Search for the cell housing the specified text and yield its (X, Y) center coordinate. 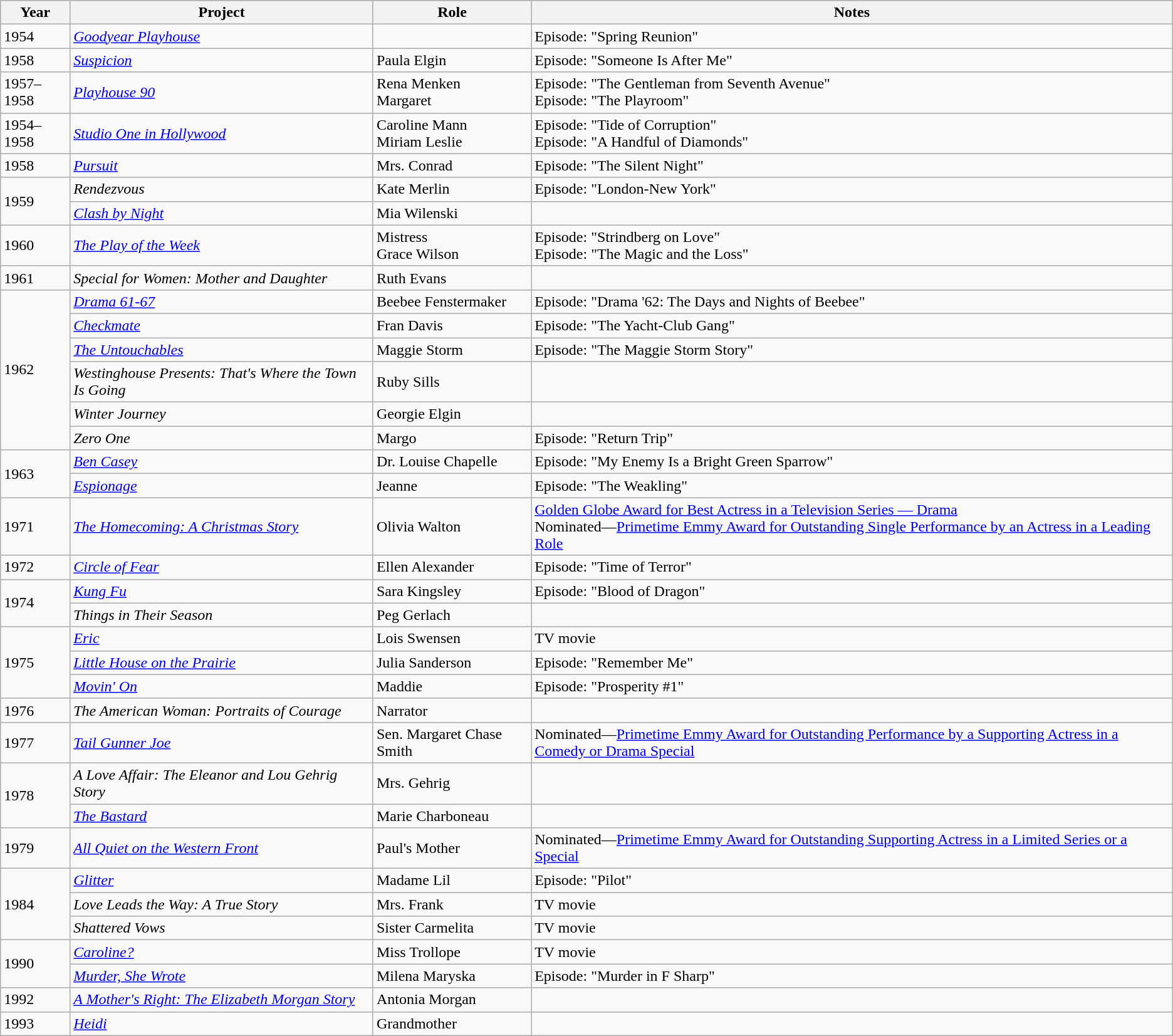
Movin' On (222, 686)
Lois Swensen (452, 639)
Rena MenkenMargaret (452, 93)
Milena Maryska (452, 976)
Episode: "My Enemy Is a Bright Green Sparrow" (852, 462)
1963 (35, 474)
Nominated—Primetime Emmy Award for Outstanding Performance by a Supporting Actress in a Comedy or Drama Special (852, 742)
Suspicion (222, 60)
Notes (852, 13)
Ruby Sills (452, 382)
Episode: "Blood of Dragon" (852, 591)
Eric (222, 639)
Antonia Morgan (452, 1000)
Caroline? (222, 952)
The Play of the Week (222, 246)
Marie Charboneau (452, 815)
Kung Fu (222, 591)
1984 (35, 904)
Mrs. Gehrig (452, 783)
Murder, She Wrote (222, 976)
Madame Lil (452, 881)
Clash by Night (222, 213)
Sara Kingsley (452, 591)
Dr. Louise Chapelle (452, 462)
1979 (35, 849)
1972 (35, 567)
Espionage (222, 486)
Episode: "Murder in F Sharp" (852, 976)
Shattered Vows (222, 928)
Little House on the Prairie (222, 662)
Playhouse 90 (222, 93)
Rendezvous (222, 189)
Paul's Mother (452, 849)
Ellen Alexander (452, 567)
1954–1958 (35, 133)
Pursuit (222, 165)
Maddie (452, 686)
Goodyear Playhouse (222, 36)
Studio One in Hollywood (222, 133)
Episode: "Strindberg on Love"Episode: "The Magic and the Loss" (852, 246)
1959 (35, 201)
1974 (35, 603)
Episode: "Spring Reunion" (852, 36)
1992 (35, 1000)
Episode: "Someone Is After Me" (852, 60)
1962 (35, 370)
Circle of Fear (222, 567)
Episode: "Prosperity #1" (852, 686)
Grandmother (452, 1023)
Ruth Evans (452, 278)
Beebee Fenstermaker (452, 301)
Westinghouse Presents: That's Where the Town Is Going (222, 382)
Peg Gerlach (452, 615)
Heidi (222, 1023)
1971 (35, 526)
Caroline MannMiriam Leslie (452, 133)
Episode: "The Silent Night" (852, 165)
Jeanne (452, 486)
All Quiet on the Western Front (222, 849)
Episode: "London-New York" (852, 189)
Episode: "The Gentleman from Seventh Avenue"Episode: "The Playroom" (852, 93)
Georgie Elgin (452, 414)
Tail Gunner Joe (222, 742)
The Untouchables (222, 349)
The Bastard (222, 815)
Episode: "Drama '62: The Days and Nights of Beebee" (852, 301)
Fran Davis (452, 325)
Episode: "Return Trip" (852, 438)
A Love Affair: The Eleanor and Lou Gehrig Story (222, 783)
Episode: "The Weakling" (852, 486)
Olivia Walton (452, 526)
Drama 61-67 (222, 301)
Episode: "Time of Terror" (852, 567)
Julia Sanderson (452, 662)
Special for Women: Mother and Daughter (222, 278)
Margo (452, 438)
Maggie Storm (452, 349)
1990 (35, 964)
Role (452, 13)
Things in Their Season (222, 615)
Year (35, 13)
MistressGrace Wilson (452, 246)
Mrs. Conrad (452, 165)
Ben Casey (222, 462)
Mia Wilenski (452, 213)
The American Woman: Portraits of Courage (222, 710)
Kate Merlin (452, 189)
1976 (35, 710)
Episode: "The Maggie Storm Story" (852, 349)
Episode: "Tide of Corruption"Episode: "A Handful of Diamonds" (852, 133)
Winter Journey (222, 414)
1957–1958 (35, 93)
Sen. Margaret Chase Smith (452, 742)
Checkmate (222, 325)
Zero One (222, 438)
Episode: "The Yacht-Club Gang" (852, 325)
Love Leads the Way: A True Story (222, 904)
1993 (35, 1023)
Nominated—Primetime Emmy Award for Outstanding Supporting Actress in a Limited Series or a Special (852, 849)
1978 (35, 795)
Miss Trollope (452, 952)
A Mother's Right: The Elizabeth Morgan Story (222, 1000)
1954 (35, 36)
Episode: "Pilot" (852, 881)
Mrs. Frank (452, 904)
Project (222, 13)
1977 (35, 742)
Narrator (452, 710)
Episode: "Remember Me" (852, 662)
1975 (35, 662)
Sister Carmelita (452, 928)
Glitter (222, 881)
The Homecoming: A Christmas Story (222, 526)
1960 (35, 246)
Paula Elgin (452, 60)
1961 (35, 278)
